Provide the (x, y) coordinate of the cell's center where the given text is located.  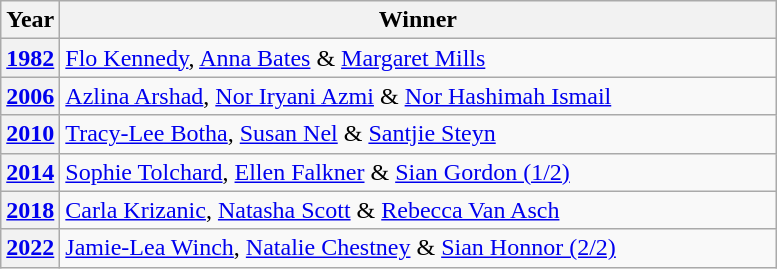
Year (30, 20)
Tracy-Lee Botha, Susan Nel & Santjie Steyn (418, 134)
2010 (30, 134)
Winner (418, 20)
Carla Krizanic, Natasha Scott & Rebecca Van Asch (418, 210)
2006 (30, 96)
Sophie Tolchard, Ellen Falkner & Sian Gordon (1/2) (418, 172)
Jamie-Lea Winch, Natalie Chestney & Sian Honnor (2/2) (418, 248)
Azlina Arshad, Nor Iryani Azmi & Nor Hashimah Ismail (418, 96)
1982 (30, 58)
Flo Kennedy, Anna Bates & Margaret Mills (418, 58)
2022 (30, 248)
2014 (30, 172)
2018 (30, 210)
